Scan for the cell matching the given text and deliver its [x, y] coordinate at center. 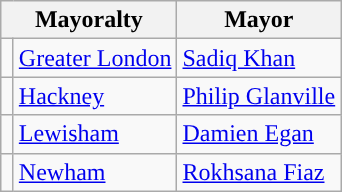
Sadiq Khan [259, 58]
Rokhsana Fiaz [259, 172]
Mayor [259, 20]
Damien Egan [259, 134]
Greater London [95, 58]
Hackney [95, 96]
Newham [95, 172]
Mayoralty [89, 20]
Philip Glanville [259, 96]
Lewisham [95, 134]
